Return the [x, y] coordinate for the center point of the cell that contains the specified text.  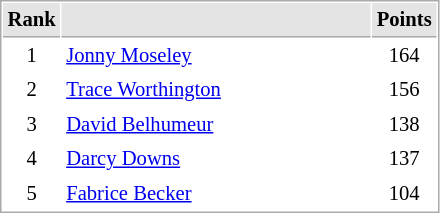
1 [32, 56]
David Belhumeur [216, 124]
4 [32, 158]
138 [404, 124]
164 [404, 56]
Darcy Downs [216, 158]
137 [404, 158]
Points [404, 20]
Jonny Moseley [216, 56]
156 [404, 90]
104 [404, 194]
2 [32, 90]
Fabrice Becker [216, 194]
Trace Worthington [216, 90]
Rank [32, 20]
5 [32, 194]
3 [32, 124]
